Output the (x, y) coordinate of the center of the cell containing the given text.  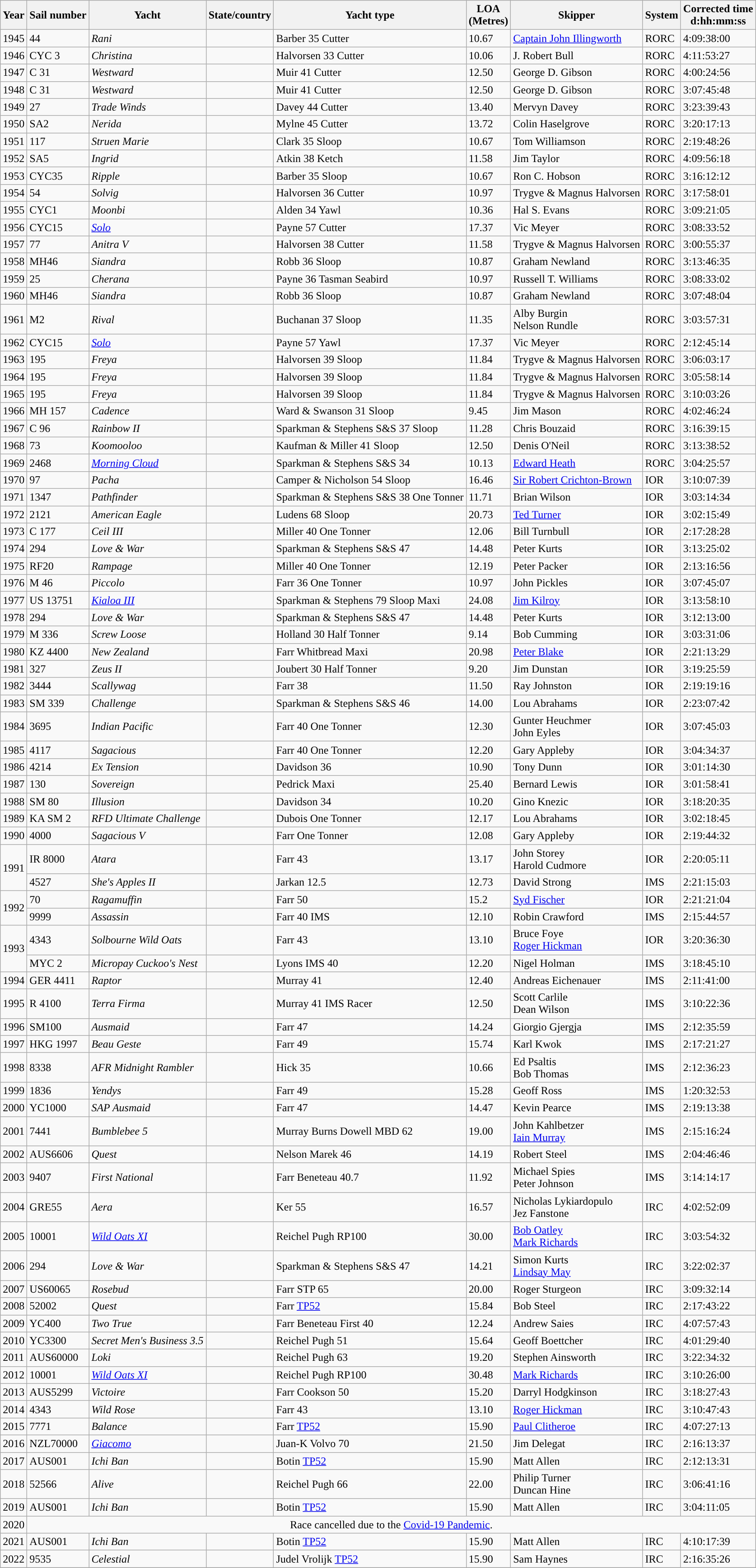
3:22:34:32 (718, 1358)
2010 (14, 1341)
AUS6606 (58, 1155)
Captain John Illingworth (577, 38)
4:07:27:13 (718, 1426)
1958 (14, 262)
1972 (14, 514)
2:17:43:22 (718, 1306)
16.57 (489, 1207)
9407 (58, 1178)
2002 (14, 1155)
20.98 (489, 652)
1952 (14, 158)
Russell T. Williams (577, 279)
Judel Vrolijk TP52 (370, 1559)
Sparkman & Stephens S&S 38 One Tonner (370, 497)
Reichel Pugh 63 (370, 1358)
RF20 (58, 566)
Ripple (147, 176)
Bob Oatley Mark Richards (577, 1237)
2:23:07:42 (718, 703)
Rani (147, 38)
Ragamuffin (147, 900)
10.36 (489, 210)
Dubois One Tonner (370, 819)
Sparkman & Stephens S&S 34 (370, 463)
1946 (14, 56)
2:21:13:29 (718, 652)
2009 (14, 1323)
3:13:38:52 (718, 445)
John Pickles (577, 583)
3:20:36:30 (718, 940)
1347 (58, 497)
Pacha (147, 480)
1982 (14, 686)
Piccolo (147, 583)
US 13751 (58, 600)
Two True (147, 1323)
SAP Ausmaid (147, 1108)
Roger Sturgeon (577, 1289)
15.2 (489, 900)
Davey 44 Cutter (370, 107)
44 (58, 38)
Payne 36 Tasman Seabird (370, 279)
LOA (Metres) (489, 15)
Edward Heath (577, 463)
Celestial (147, 1559)
3:03:14:34 (718, 497)
1954 (14, 193)
12.24 (489, 1323)
Colin Haselgrove (577, 124)
Secret Men's Business 3.5 (147, 1341)
2019 (14, 1508)
3444 (58, 686)
14.19 (489, 1155)
Pathfinder (147, 497)
2:15:16:24 (718, 1131)
Atara (147, 859)
9.14 (489, 635)
Cherana (147, 279)
1974 (14, 549)
19.20 (489, 1358)
3:06:41:16 (718, 1484)
15.74 (489, 1044)
Ed Psaltis Bob Thomas (577, 1067)
1983 (14, 703)
Rampage (147, 566)
12.17 (489, 819)
1966 (14, 411)
1996 (14, 1027)
1836 (58, 1090)
Payne 57 Yawl (370, 343)
4000 (58, 836)
3:20:17:13 (718, 124)
Nicholas Lykiardopulo Jez Fanstone (577, 1207)
10.20 (489, 801)
Ludens 68 Sloop (370, 514)
2015 (14, 1426)
3:18:27:43 (718, 1392)
1953 (14, 176)
M2 (58, 320)
1960 (14, 296)
Ward & Swanson 31 Sloop (370, 411)
John Kahlbetzer Iain Murray (577, 1131)
SM 339 (58, 703)
4117 (58, 750)
Jim Dunstan (577, 669)
2:13:16:56 (718, 566)
20.73 (489, 514)
1949 (14, 107)
Corrected time d:hh:mm:ss (718, 15)
3:04:34:37 (718, 750)
Sagacious V (147, 836)
Simon Kurts Lindsay May (577, 1266)
J. Robert Bull (577, 56)
1988 (14, 801)
Geoff Boettcher (577, 1341)
2121 (58, 514)
CYC35 (58, 176)
Davidson 36 (370, 767)
Payne 57 Cutter (370, 227)
Indian Pacific (147, 727)
2:20:05:11 (718, 859)
Robin Crawford (577, 917)
Farr 50 (370, 900)
Mervyn Davey (577, 107)
1971 (14, 497)
12.19 (489, 566)
3:01:14:30 (718, 767)
2:12:13:31 (718, 1461)
14.24 (489, 1027)
2005 (14, 1237)
Andreas Eichenauer (577, 980)
Paul Clitheroe (577, 1426)
2:19:13:38 (718, 1108)
YC3300 (58, 1341)
Cadence (147, 411)
4:09:56:18 (718, 158)
Farr Beneteau First 40 (370, 1323)
2:12:45:14 (718, 343)
Raptor (147, 980)
1986 (14, 767)
KZ 4400 (58, 652)
1975 (14, 566)
David Strong (577, 882)
Struen Marie (147, 141)
8338 (58, 1067)
Holland 30 Half Tonner (370, 635)
Jim Mason (577, 411)
4:02:52:09 (718, 1207)
Brian Wilson (577, 497)
2:12:35:59 (718, 1027)
2020 (14, 1525)
3:09:21:05 (718, 210)
3:16:12:12 (718, 176)
12.30 (489, 727)
Peter Packer (577, 566)
25 (58, 279)
2:04:46:46 (718, 1155)
11.35 (489, 320)
Rainbow II (147, 428)
Sparkman & Stephens S&S 37 Sloop (370, 428)
1947 (14, 73)
US60065 (58, 1289)
Skipper (577, 15)
1981 (14, 669)
13.17 (489, 859)
1979 (14, 635)
2017 (14, 1461)
3:13:25:02 (718, 549)
Ausmaid (147, 1027)
12.08 (489, 836)
3:02:15:49 (718, 514)
1984 (14, 727)
2022 (14, 1559)
3:18:20:35 (718, 801)
She's Apples II (147, 882)
Solbourne Wild Oats (147, 940)
Murray Burns Dowell MBD 62 (370, 1131)
1959 (14, 279)
CYC1 (58, 210)
24.08 (489, 600)
3:23:39:43 (718, 107)
Scott Carlile Dean Wilson (577, 1004)
4:01:29:40 (718, 1341)
GER 4411 (58, 980)
Atkin 38 Ketch (370, 158)
1970 (14, 480)
Sagacious (147, 750)
Bernard Lewis (577, 784)
1998 (14, 1067)
Karl Kwok (577, 1044)
Barber 35 Cutter (370, 38)
7771 (58, 1426)
1963 (14, 360)
10.66 (489, 1067)
9.20 (489, 669)
2:19:48:26 (718, 141)
IR 8000 (58, 859)
Hal S. Evans (577, 210)
14.47 (489, 1108)
11.71 (489, 497)
1957 (14, 245)
YC1000 (58, 1108)
Ray Johnston (577, 686)
4:00:24:56 (718, 73)
3695 (58, 727)
Nigel Holman (577, 963)
New Zealand (147, 652)
Yacht type (370, 15)
Assassin (147, 917)
Nelson Marek 46 (370, 1155)
9999 (58, 917)
1969 (14, 463)
Farr Whitbread Maxi (370, 652)
Loki (147, 1358)
Bruce Foye Roger Hickman (577, 940)
16.46 (489, 480)
Scallywag (147, 686)
First National (147, 1178)
3:07:48:04 (718, 296)
Ex Tension (147, 767)
Race cancelled due to the Covid-19 Pandemic. (391, 1525)
Tom Williamson (577, 141)
Morning Cloud (147, 463)
2006 (14, 1266)
1993 (14, 949)
3:18:45:10 (718, 963)
10.13 (489, 463)
Jim Delegat (577, 1443)
13.72 (489, 124)
2:21:15:03 (718, 882)
30.48 (489, 1375)
4214 (58, 767)
4:10:17:39 (718, 1542)
Andrew Saies (577, 1323)
3:10:47:43 (718, 1409)
7441 (58, 1131)
Sparkman & Stephens 79 Sloop Maxi (370, 600)
Ted Turner (577, 514)
3:00:55:37 (718, 245)
2004 (14, 1207)
3:03:54:32 (718, 1237)
Farr One Tonner (370, 836)
3:13:58:10 (718, 600)
M 46 (58, 583)
2:12:36:23 (718, 1067)
Ron C. Hobson (577, 176)
Kevin Pearce (577, 1108)
1977 (14, 600)
3:08:33:52 (718, 227)
3:10:07:39 (718, 480)
Davidson 34 (370, 801)
SA2 (58, 124)
2007 (14, 1289)
2:19:44:32 (718, 836)
Giorgio Gjergja (577, 1027)
3:10:03:26 (718, 394)
15.64 (489, 1341)
Aera (147, 1207)
14.21 (489, 1266)
1961 (14, 320)
Beau Geste (147, 1044)
1964 (14, 377)
Farr 40 IMS (370, 917)
22.00 (489, 1484)
11.92 (489, 1178)
2003 (14, 1178)
Peter Blake (577, 652)
2:16:35:26 (718, 1559)
Christina (147, 56)
2013 (14, 1392)
Ceil III (147, 532)
4527 (58, 882)
SM 80 (58, 801)
1999 (14, 1090)
Challenge (147, 703)
Farr STP 65 (370, 1289)
Farr Beneteau 40.7 (370, 1178)
1962 (14, 343)
Michael Spies Peter Johnson (577, 1178)
Camper & Nicholson 54 Sloop (370, 480)
19.00 (489, 1131)
2:17:28:28 (718, 532)
2018 (14, 1484)
MYC 2 (58, 963)
Ker 55 (370, 1207)
1985 (14, 750)
1994 (14, 980)
Kaufman & Miller 41 Sloop (370, 445)
Illusion (147, 801)
3:05:58:14 (718, 377)
2001 (14, 1131)
Bob Steel (577, 1306)
30.00 (489, 1237)
3:14:14:17 (718, 1178)
97 (58, 480)
State/country (240, 15)
John Storey Harold Cudmore (577, 859)
Philip Turner Duncan Hine (577, 1484)
2:16:13:37 (718, 1443)
Joubert 30 Half Tonner (370, 669)
3:07:45:48 (718, 90)
2021 (14, 1542)
CYC 3 (58, 56)
4:07:57:43 (718, 1323)
Bob Cumming (577, 635)
1992 (14, 908)
2011 (14, 1358)
Balance (147, 1426)
Sparkman & Stephens S&S 46 (370, 703)
Nerida (147, 124)
1967 (14, 428)
SA5 (58, 158)
Darryl Hodgkinson (577, 1392)
Mark Richards (577, 1375)
Sovereign (147, 784)
Ingrid (147, 158)
1948 (14, 90)
Anitra V (147, 245)
Yacht (147, 15)
3:10:22:36 (718, 1004)
Pedrick Maxi (370, 784)
Chris Bouzaid (577, 428)
70 (58, 900)
Koomooloo (147, 445)
Alden 34 Yawl (370, 210)
12.40 (489, 980)
Halvorsen 38 Cutter (370, 245)
Geoff Ross (577, 1090)
2:19:19:16 (718, 686)
12.73 (489, 882)
Year (14, 15)
1976 (14, 583)
C 177 (58, 532)
3:03:57:31 (718, 320)
27 (58, 107)
3:17:58:01 (718, 193)
1956 (14, 227)
3:19:25:59 (718, 669)
3:22:02:37 (718, 1266)
Murray 41 (370, 980)
327 (58, 669)
C 96 (58, 428)
52566 (58, 1484)
Stephen Ainsworth (577, 1358)
2014 (14, 1409)
2:15:44:57 (718, 917)
GRE55 (58, 1207)
1987 (14, 784)
3:04:11:05 (718, 1508)
1968 (14, 445)
3:06:03:17 (718, 360)
System (662, 15)
Alive (147, 1484)
15.28 (489, 1090)
1:20:32:53 (718, 1090)
Lyons IMS 40 (370, 963)
1997 (14, 1044)
15.20 (489, 1392)
3:07:45:07 (718, 583)
3:09:32:14 (718, 1289)
Farr 36 One Tonner (370, 583)
Trade Winds (147, 107)
Buchanan 37 Sloop (370, 320)
Rosebud (147, 1289)
13.40 (489, 107)
YC400 (58, 1323)
American Eagle (147, 514)
10.90 (489, 767)
SM100 (58, 1027)
AFR Midnight Rambler (147, 1067)
Jarkan 12.5 (370, 882)
20.00 (489, 1289)
3:08:33:02 (718, 279)
4:09:38:00 (718, 38)
Gino Knezic (577, 801)
RFD Ultimate Challenge (147, 819)
2:17:21:27 (718, 1044)
3:07:45:03 (718, 727)
Kialoa III (147, 600)
Juan-K Volvo 70 (370, 1443)
9.45 (489, 411)
Halvorsen 36 Cutter (370, 193)
Syd Fischer (577, 900)
Jim Taylor (577, 158)
Sail number (58, 15)
1951 (14, 141)
130 (58, 784)
54 (58, 193)
1991 (14, 868)
Hick 35 (370, 1067)
1950 (14, 124)
Micropay Cuckoo's Nest (147, 963)
15.84 (489, 1306)
52002 (58, 1306)
9535 (58, 1559)
1978 (14, 617)
4:11:53:27 (718, 56)
3:03:31:06 (718, 635)
4:02:46:24 (718, 411)
Reichel Pugh 66 (370, 1484)
11.28 (489, 428)
Halvorsen 33 Cutter (370, 56)
AUS5299 (58, 1392)
Robert Steel (577, 1155)
AUS60000 (58, 1358)
12.10 (489, 917)
Moonbi (147, 210)
NZL70000 (58, 1443)
3:01:58:41 (718, 784)
14.00 (489, 703)
77 (58, 245)
Roger Hickman (577, 1409)
3:10:26:00 (718, 1375)
1980 (14, 652)
3:13:46:35 (718, 262)
2468 (58, 463)
Farr Cookson 50 (370, 1392)
1973 (14, 532)
1995 (14, 1004)
1955 (14, 210)
10.06 (489, 56)
Reichel Pugh 51 (370, 1341)
Gunter Heuchmer John Eyles (577, 727)
Wild Rose (147, 1409)
11.50 (489, 686)
MH 157 (58, 411)
Yendys (147, 1090)
M 336 (58, 635)
Terra Firma (147, 1004)
3:04:25:57 (718, 463)
Screw Loose (147, 635)
3:12:13:00 (718, 617)
Jim Kilroy (577, 600)
1989 (14, 819)
3:02:18:45 (718, 819)
Bill Turnbull (577, 532)
3:16:39:15 (718, 428)
2:11:41:00 (718, 980)
Sam Haynes (577, 1559)
25.40 (489, 784)
2012 (14, 1375)
21.50 (489, 1443)
1990 (14, 836)
73 (58, 445)
Mylne 45 Cutter (370, 124)
1945 (14, 38)
Solvig (147, 193)
Barber 35 Sloop (370, 176)
117 (58, 141)
2000 (14, 1108)
KA SM 2 (58, 819)
Victoire (147, 1392)
Alby Burgin Nelson Rundle (577, 320)
2008 (14, 1306)
Zeus II (147, 669)
Tony Dunn (577, 767)
Rival (147, 320)
Sir Robert Crichton-Brown (577, 480)
2016 (14, 1443)
Bumblebee 5 (147, 1131)
1965 (14, 394)
Farr 38 (370, 686)
Denis O'Neil (577, 445)
12.06 (489, 532)
Murray 41 IMS Racer (370, 1004)
HKG 1997 (58, 1044)
Giacomo (147, 1443)
R 4100 (58, 1004)
Clark 35 Sloop (370, 141)
2:21:21:04 (718, 900)
